Search for the cell housing the specified text and yield its (x, y) center coordinate. 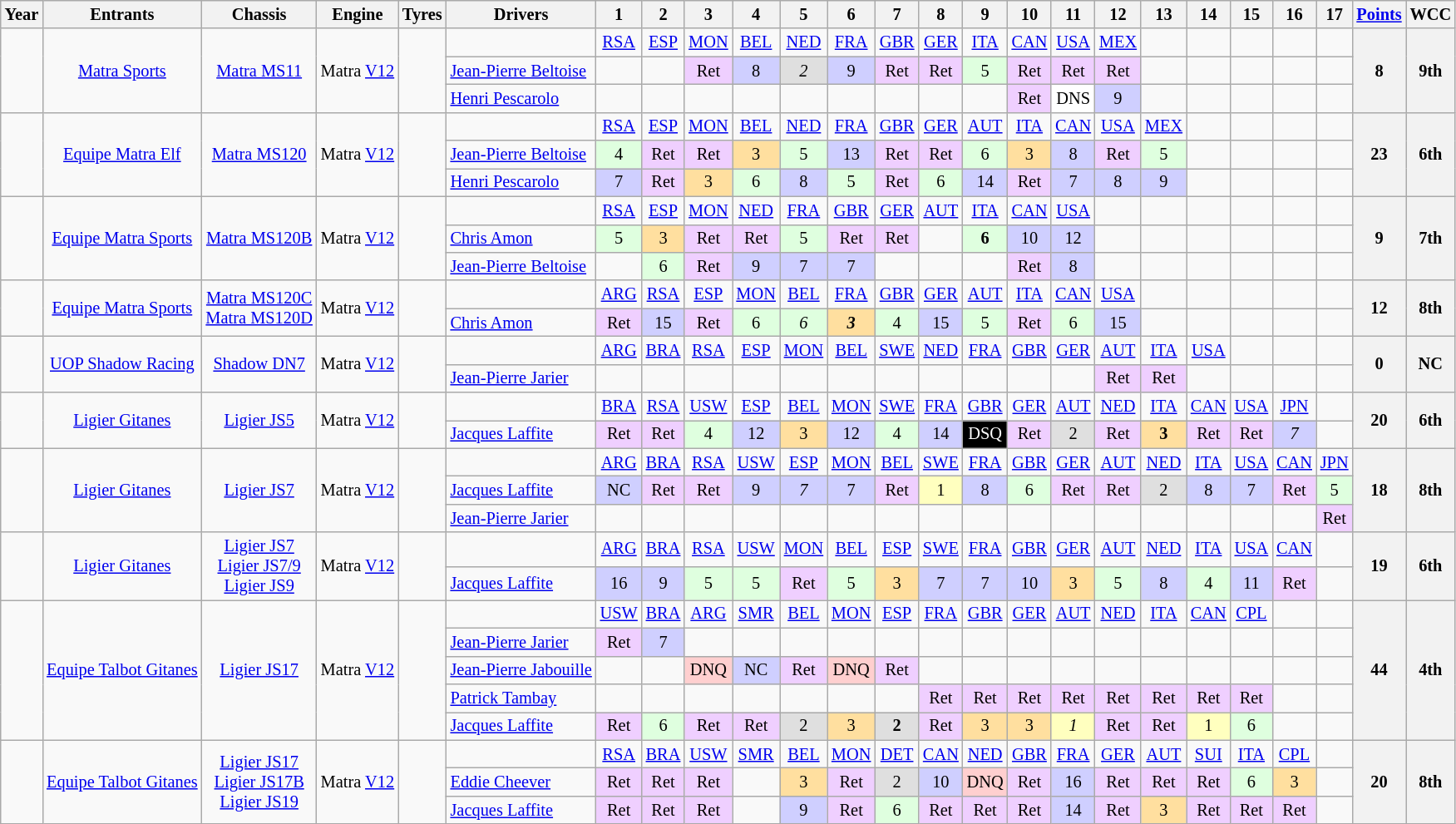
Ligier JS17Ligier JS17BLigier JS19 (259, 782)
Equipe Matra Elf (121, 155)
23 (1379, 155)
9th (1431, 70)
Ligier JS7Ligier JS7/9Ligier JS9 (259, 566)
17 (1335, 14)
44 (1379, 669)
19 (1379, 566)
Eddie Cheever (521, 782)
DNS (1073, 98)
Ligier JS5 (259, 421)
Engine (358, 14)
Points (1379, 14)
0 (1379, 364)
Chassis (259, 14)
Ligier JS17 (259, 669)
Matra MS11 (259, 70)
DSQ (985, 434)
Drivers (521, 14)
Patrick Tambay (521, 698)
Entrants (121, 14)
Shadow DN7 (259, 364)
Matra MS120 (259, 155)
7th (1431, 238)
18 (1379, 491)
Year (22, 14)
Matra MS120B (259, 238)
Matra Sports (121, 70)
DET (896, 754)
4th (1431, 669)
Ligier JS7 (259, 491)
Jean-Pierre Jabouille (521, 670)
Matra MS120CMatra MS120D (259, 308)
UOP Shadow Racing (121, 364)
WCC (1431, 14)
Tyres (422, 14)
SUI (1209, 754)
